Identify which cell holds the provided text, then report its (X, Y) central coordinate. 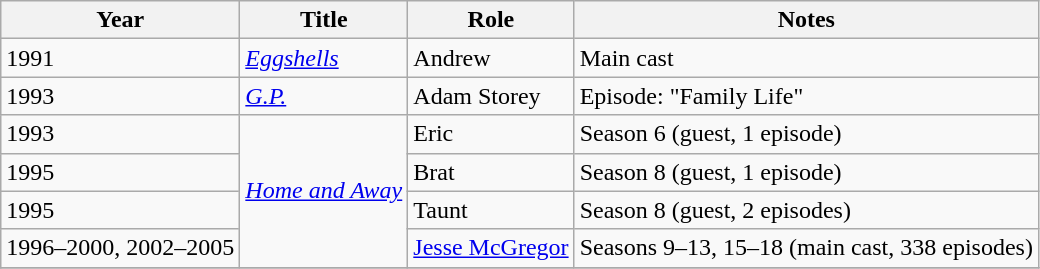
Eric (491, 134)
G.P. (324, 96)
1991 (120, 58)
Home and Away (324, 191)
Season 8 (guest, 1 episode) (806, 172)
Main cast (806, 58)
Jesse McGregor (491, 248)
Season 8 (guest, 2 episodes) (806, 210)
Brat (491, 172)
Andrew (491, 58)
Notes (806, 20)
Seasons 9–13, 15–18 (main cast, 338 episodes) (806, 248)
Title (324, 20)
Season 6 (guest, 1 episode) (806, 134)
Taunt (491, 210)
Eggshells (324, 58)
Year (120, 20)
Episode: "Family Life" (806, 96)
Role (491, 20)
1996–2000, 2002–2005 (120, 248)
Adam Storey (491, 96)
